Pinpoint the cell where the given text exists, returning its (x, y) midpoint coordinate. 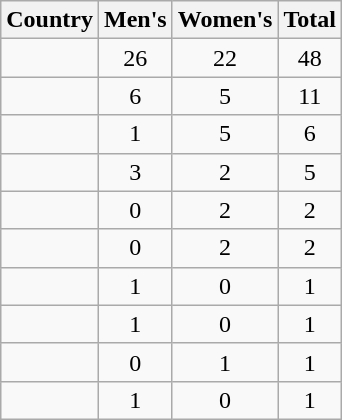
Men's (135, 20)
3 (135, 172)
Women's (225, 20)
11 (310, 96)
Country (50, 20)
22 (225, 58)
48 (310, 58)
26 (135, 58)
Total (310, 20)
